Output the (X, Y) coordinate of the center of the cell containing the given text.  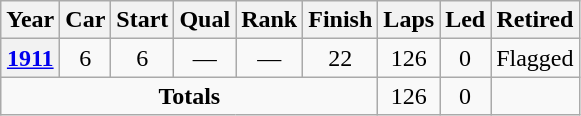
Qual (205, 20)
Finish (340, 20)
Year (30, 20)
Retired (535, 20)
22 (340, 58)
Car (86, 20)
1911 (30, 58)
Led (466, 20)
Start (142, 20)
Totals (190, 96)
Rank (270, 20)
Flagged (535, 58)
Laps (409, 20)
